Scan for the cell matching the given text and deliver its (x, y) coordinate at center. 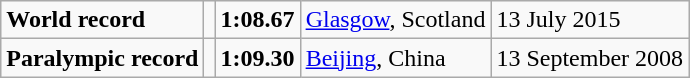
Beijing, China (396, 58)
World record (102, 20)
13 July 2015 (590, 20)
1:08.67 (258, 20)
Glasgow, Scotland (396, 20)
13 September 2008 (590, 58)
Paralympic record (102, 58)
1:09.30 (258, 58)
